Detect which cell encompasses the target text, then output its (x, y) center coordinate. 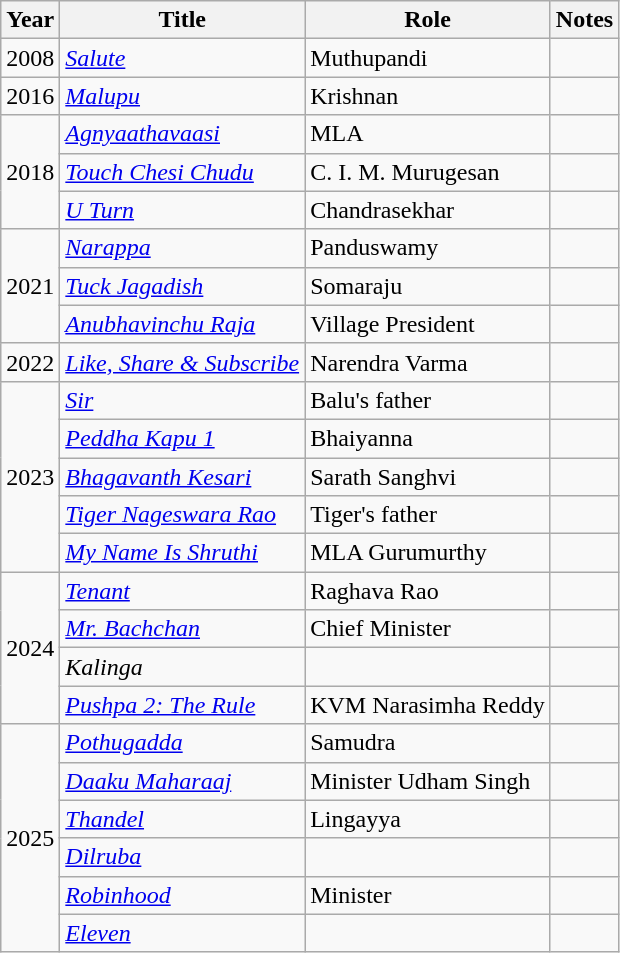
2023 (30, 476)
Chief Minister (428, 629)
Raghava Rao (428, 591)
Bhaiyanna (428, 438)
KVM Narasimha Reddy (428, 705)
Narappa (182, 248)
MLA (428, 134)
2018 (30, 172)
Title (182, 20)
Muthupandi (428, 58)
Narendra Varma (428, 362)
Salute (182, 58)
Kalinga (182, 667)
Daaku Maharaaj (182, 781)
Chandrasekhar (428, 210)
Panduswamy (428, 248)
Peddha Kapu 1 (182, 438)
2022 (30, 362)
Anubhavinchu Raja (182, 324)
U Turn (182, 210)
Like, Share & Subscribe (182, 362)
Pothugadda (182, 743)
MLA Gurumurthy (428, 553)
My Name Is Shruthi (182, 553)
2025 (30, 838)
Agnyaathavaasi (182, 134)
2016 (30, 96)
Dilruba (182, 857)
Samudra (428, 743)
Somaraju (428, 286)
Village President (428, 324)
2024 (30, 648)
Touch Chesi Chudu (182, 172)
Year (30, 20)
Krishnan (428, 96)
Eleven (182, 933)
Tiger's father (428, 515)
Bhagavanth Kesari (182, 477)
Tenant (182, 591)
Lingayya (428, 819)
2008 (30, 58)
Balu's father (428, 400)
C. I. M. Murugesan (428, 172)
Pushpa 2: The Rule (182, 705)
Tuck Jagadish (182, 286)
Malupu (182, 96)
Sarath Sanghvi (428, 477)
Minister (428, 895)
Notes (584, 20)
Tiger Nageswara Rao (182, 515)
Role (428, 20)
Sir (182, 400)
Mr. Bachchan (182, 629)
Thandel (182, 819)
Minister Udham Singh (428, 781)
2021 (30, 286)
Robinhood (182, 895)
